Locate the cell with the specified text and output its (X, Y) center coordinate. 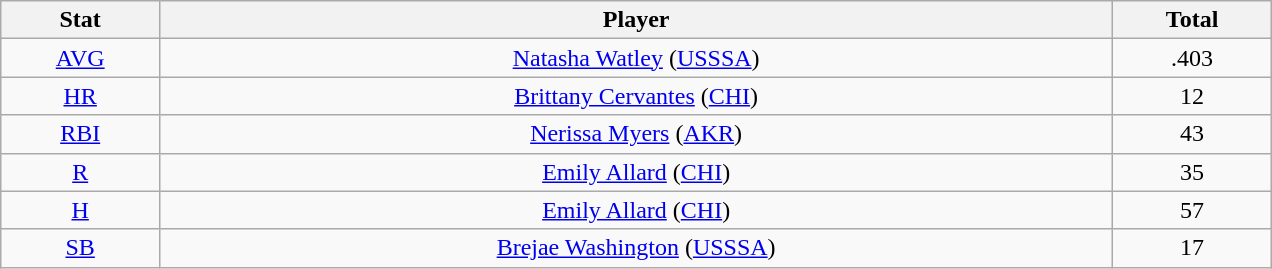
Nerissa Myers (AKR) (636, 134)
Stat (80, 20)
.403 (1192, 58)
12 (1192, 96)
Natasha Watley (USSSA) (636, 58)
43 (1192, 134)
Brittany Cervantes (CHI) (636, 96)
RBI (80, 134)
R (80, 172)
HR (80, 96)
Player (636, 20)
35 (1192, 172)
Total (1192, 20)
Brejae Washington (USSSA) (636, 248)
17 (1192, 248)
57 (1192, 210)
AVG (80, 58)
H (80, 210)
SB (80, 248)
